Capture the cell that displays the provided text and extract its [X, Y] central coordinate. 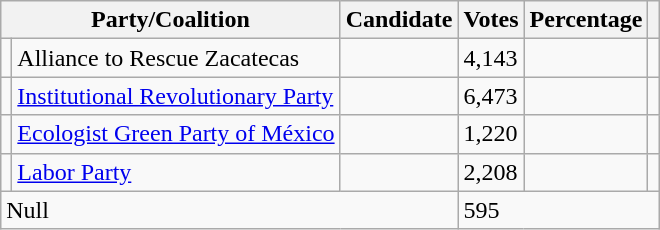
1,220 [491, 134]
Votes [491, 20]
Null [230, 210]
4,143 [491, 58]
Labor Party [176, 172]
Percentage [586, 20]
Candidate [399, 20]
Alliance to Rescue Zacatecas [176, 58]
6,473 [491, 96]
2,208 [491, 172]
Party/Coalition [170, 20]
Ecologist Green Party of México [176, 134]
595 [558, 210]
Institutional Revolutionary Party [176, 96]
